Locate the cell with the specified text and output its (x, y) center coordinate. 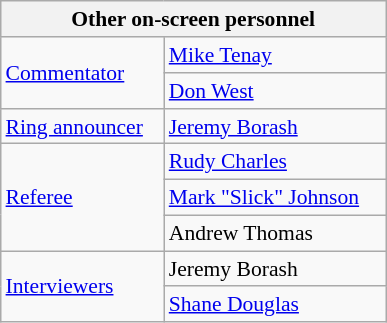
Shane Douglas (275, 304)
Don West (275, 91)
Andrew Thomas (275, 233)
Interviewers (82, 286)
Other on-screen personnel (194, 19)
Rudy Charles (275, 162)
Mike Tenay (275, 55)
Mark "Slick" Johnson (275, 197)
Commentator (82, 72)
Ring announcer (82, 126)
Referee (82, 198)
